Output the [x, y] coordinate of the center of the cell containing the given text.  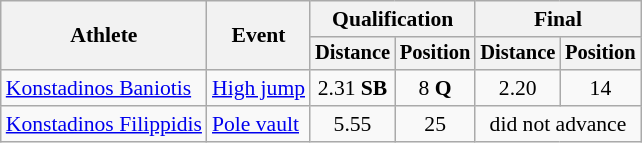
8 Q [435, 88]
High jump [258, 88]
Qualification [392, 19]
Konstadinos Filippidis [104, 124]
2.20 [518, 88]
5.55 [352, 124]
14 [600, 88]
did not advance [558, 124]
Event [258, 36]
Konstadinos Baniotis [104, 88]
2.31 SB [352, 88]
Pole vault [258, 124]
25 [435, 124]
Final [558, 19]
Athlete [104, 36]
